Return (X, Y) of the center of cell containing provided text 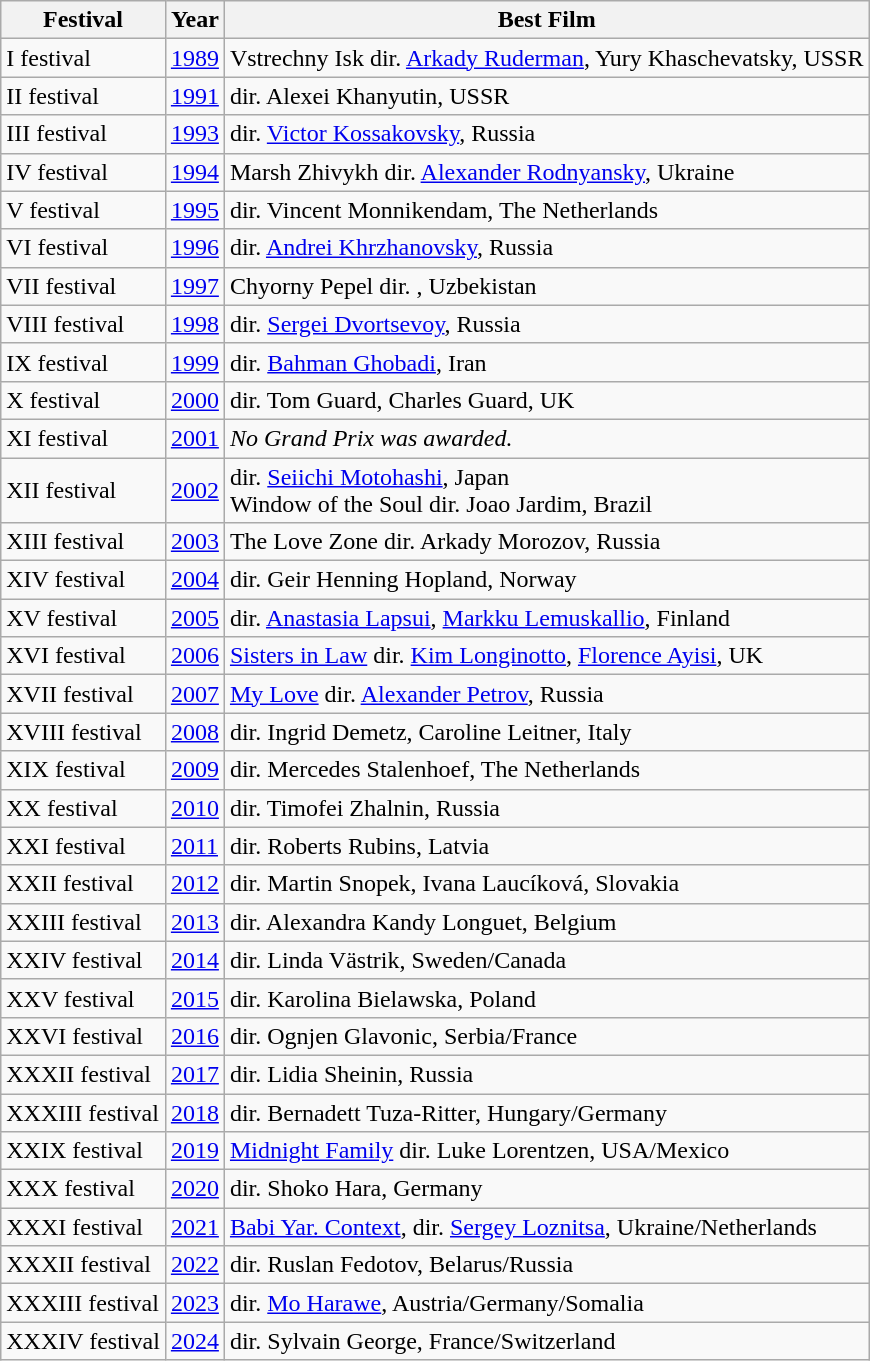
2018 (194, 1113)
XXIV festival (84, 960)
2004 (194, 580)
VI festival (84, 248)
2003 (194, 542)
1991 (194, 96)
Festival (84, 20)
XI festival (84, 438)
XIV festival (84, 580)
2002 (194, 490)
2000 (194, 400)
dir. Bahman Ghobadi, Iran (546, 362)
XVI festival (84, 656)
dir. Timofei Zhalnin, Russia (546, 808)
XX festival (84, 808)
dir. Mercedes Stalenhoef, The Netherlands (546, 770)
dir. Anastasia Lapsui, Markku Lemuskallio, Finland (546, 618)
No Grand Prix was awarded. (546, 438)
dir. Seiichi Motohashi, Japan Window of the Soul dir. Joao Jardim, Brazil (546, 490)
dir. Karolina Bielawska, Poland (546, 998)
Chyorny Pepel dir. , Uzbekistan (546, 286)
XXIX festival (84, 1151)
dir. Martin Snopek, Ivana Laucíková, Slovakia (546, 884)
dir. Bernadett Tuza‐Ritter, Hungary/Germany (546, 1113)
2007 (194, 694)
XIX festival (84, 770)
XVII festival (84, 694)
XXXI festival (84, 1227)
dir. Mo Harawe, Austria/Germany/Somalia (546, 1303)
XXIII festival (84, 922)
XXVI festival (84, 1036)
2013 (194, 922)
dir. Roberts Rubins, Latvia (546, 846)
1989 (194, 58)
dir. Ruslan Fedotov, Belarus/Russia (546, 1265)
IV festival (84, 172)
dir. Sergei Dvortsevoy, Russia (546, 324)
VII festival (84, 286)
The Love Zone dir. Arkady Morozov, Russia (546, 542)
XIII festival (84, 542)
1997 (194, 286)
2014 (194, 960)
XVIII festival (84, 732)
1993 (194, 134)
dir. Linda Västrik, Sweden/Canada (546, 960)
1996 (194, 248)
Best Film (546, 20)
dir. Lidia Sheinin, Russia (546, 1074)
VIII festival (84, 324)
1999 (194, 362)
IX festival (84, 362)
1995 (194, 210)
2023 (194, 1303)
2021 (194, 1227)
I festival (84, 58)
2010 (194, 808)
XXXIV festival (84, 1341)
2015 (194, 998)
2009 (194, 770)
Vstrechny Isk dir. Arkady Ruderman, Yury Khaschevatsky, USSR (546, 58)
V festival (84, 210)
1998 (194, 324)
dir. Victor Kossakovsky, Russia (546, 134)
2020 (194, 1189)
dir. Tom Guard, Charles Guard, UK (546, 400)
II festival (84, 96)
dir. Ingrid Demetz, Caroline Leitner, Italy (546, 732)
dir. Andrei Khrzhanovsky, Russia (546, 248)
2016 (194, 1036)
XXX festival (84, 1189)
dir. Sylvain George, France/Switzerland (546, 1341)
Year (194, 20)
Marsh Zhivykh dir. Alexander Rodnyansky, Ukraine (546, 172)
2006 (194, 656)
2012 (194, 884)
III festival (84, 134)
2001 (194, 438)
2024 (194, 1341)
1994 (194, 172)
dir. Alexandra Kandy Longuet, Belgium (546, 922)
XXI festival (84, 846)
dir. Ognjen Glavonic, Serbia/France (546, 1036)
XXII festival (84, 884)
2017 (194, 1074)
XXV festival (84, 998)
2008 (194, 732)
dir. Alexei Khanyutin, USSR (546, 96)
X festival (84, 400)
Babi Yar. Context, dir. Sergey Loznitsa, Ukraine/Netherlands (546, 1227)
Sisters in Law dir. Kim Longinotto, Florence Ayisi, UK (546, 656)
2005 (194, 618)
Midnight Family dir. Luke Lorentzen, USA/Mexico (546, 1151)
2019 (194, 1151)
2022 (194, 1265)
XV festival (84, 618)
dir. Vincent Monnikendam, The Netherlands (546, 210)
dir. Shoko Hara, Germany (546, 1189)
dir. Geir Henning Hopland, Norway (546, 580)
My Love dir. Alexander Petrov, Russia (546, 694)
2011 (194, 846)
XII festival (84, 490)
